From the cell containing the given text, extract its center point as (X, Y) coordinate. 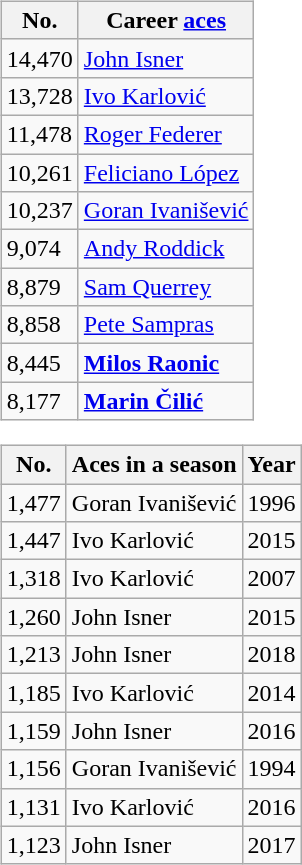
Feliciano López (166, 173)
1,318 (34, 579)
8,879 (40, 287)
1,447 (34, 541)
Roger Federer (166, 134)
1,260 (34, 617)
1,131 (34, 807)
2014 (272, 693)
Aces in a season (154, 464)
8,445 (40, 363)
Marin Čilić (166, 401)
10,261 (40, 173)
1994 (272, 769)
Andy Roddick (166, 249)
2018 (272, 655)
1,159 (34, 731)
2017 (272, 845)
1996 (272, 503)
10,237 (40, 211)
1,477 (34, 503)
14,470 (40, 58)
11,478 (40, 134)
8,177 (40, 401)
2007 (272, 579)
13,728 (40, 96)
Pete Sampras (166, 325)
Milos Raonic (166, 363)
1,156 (34, 769)
Sam Querrey (166, 287)
1,123 (34, 845)
1,185 (34, 693)
9,074 (40, 249)
Year (272, 464)
1,213 (34, 655)
8,858 (40, 325)
Career aces (166, 20)
